Extract the (x, y) coordinate from the center of the cell holding the provided text.  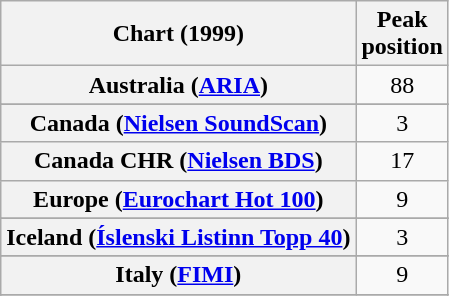
Iceland (Íslenski Listinn Topp 40) (178, 237)
Europe (Eurochart Hot 100) (178, 199)
Canada CHR (Nielsen BDS) (178, 161)
Canada (Nielsen SoundScan) (178, 123)
17 (402, 161)
Australia (ARIA) (178, 85)
Italy (FIMI) (178, 275)
Chart (1999) (178, 34)
88 (402, 85)
Peakposition (402, 34)
